Search for the cell housing the specified text and yield its [x, y] center coordinate. 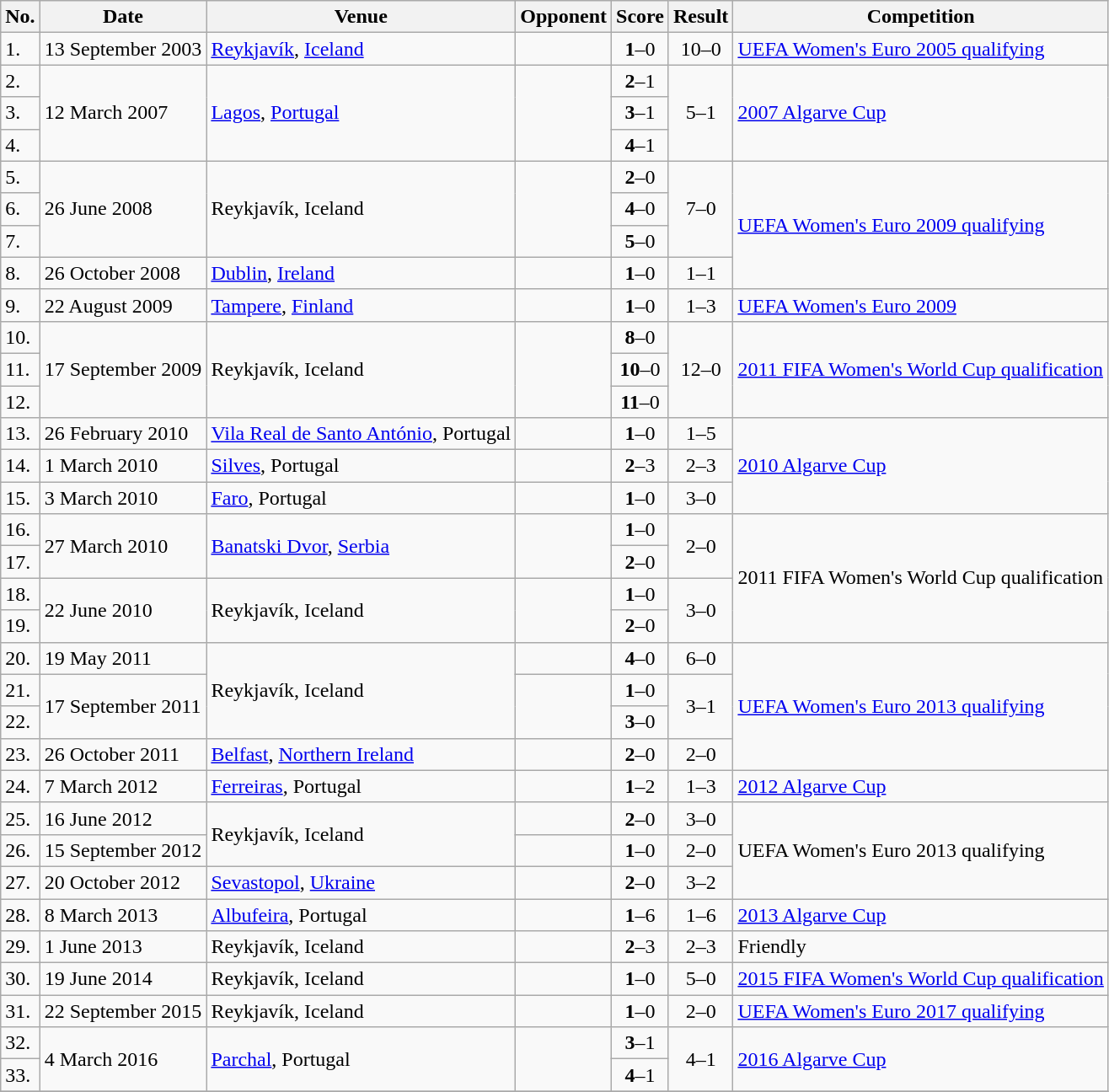
12 March 2007 [123, 113]
18. [20, 594]
1 June 2013 [123, 947]
12. [20, 402]
4 March 2016 [123, 1059]
Belfast, Northern Ireland [361, 754]
Tampere, Finland [361, 305]
Ferreiras, Portugal [361, 786]
22. [20, 722]
7. [20, 241]
23. [20, 754]
32. [20, 1043]
Albufeira, Portugal [361, 914]
33. [20, 1075]
Silves, Portugal [361, 466]
12–0 [700, 369]
3 March 2010 [123, 498]
26 October 2011 [123, 754]
29. [20, 947]
3. [20, 113]
Venue [361, 17]
2015 FIFA Women's World Cup qualification [921, 979]
2012 Algarve Cup [921, 786]
UEFA Women's Euro 2009 [921, 305]
8 March 2013 [123, 914]
16 June 2012 [123, 818]
Dublin, Ireland [361, 273]
28. [20, 914]
7–0 [700, 209]
1. [20, 49]
19. [20, 626]
7 March 2012 [123, 786]
13 September 2003 [123, 49]
3–2 [700, 882]
8. [20, 273]
22 September 2015 [123, 1011]
1–2 [640, 786]
19 June 2014 [123, 979]
No. [20, 17]
8–0 [640, 337]
26 October 2008 [123, 273]
Faro, Portugal [361, 498]
17 September 2011 [123, 706]
15 September 2012 [123, 850]
5–1 [700, 113]
1–1 [700, 273]
9. [20, 305]
21. [20, 690]
UEFA Women's Euro 2005 qualifying [921, 49]
19 May 2011 [123, 658]
6–0 [700, 658]
11–0 [640, 402]
6. [20, 209]
11. [20, 369]
30. [20, 979]
15. [20, 498]
2–1 [640, 81]
22 June 2010 [123, 610]
27. [20, 882]
UEFA Women's Euro 2009 qualifying [921, 225]
31. [20, 1011]
17 September 2009 [123, 369]
13. [20, 434]
UEFA Women's Euro 2017 qualifying [921, 1011]
2010 Algarve Cup [921, 466]
26 February 2010 [123, 434]
4. [20, 145]
Result [700, 17]
Banatski Dvor, Serbia [361, 546]
10. [20, 337]
1–5 [700, 434]
20. [20, 658]
Date [123, 17]
26 June 2008 [123, 209]
Friendly [921, 947]
Sevastopol, Ukraine [361, 882]
26. [20, 850]
27 March 2010 [123, 546]
Vila Real de Santo António, Portugal [361, 434]
Opponent [564, 17]
24. [20, 786]
14. [20, 466]
25. [20, 818]
Competition [921, 17]
Lagos, Portugal [361, 113]
2013 Algarve Cup [921, 914]
Parchal, Portugal [361, 1059]
2016 Algarve Cup [921, 1059]
17. [20, 562]
5. [20, 177]
2007 Algarve Cup [921, 113]
2. [20, 81]
20 October 2012 [123, 882]
1 March 2010 [123, 466]
22 August 2009 [123, 305]
Score [640, 17]
16. [20, 530]
